Identify which cell holds the provided text, then report its [X, Y] central coordinate. 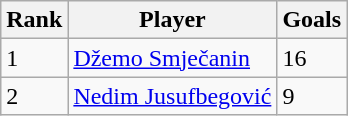
2 [34, 96]
Rank [34, 20]
Nedim Jusufbegović [172, 96]
1 [34, 58]
Goals [312, 20]
16 [312, 58]
9 [312, 96]
Player [172, 20]
Džemo Smječanin [172, 58]
